Return the [x, y] coordinate for the center point of the cell that contains the specified text.  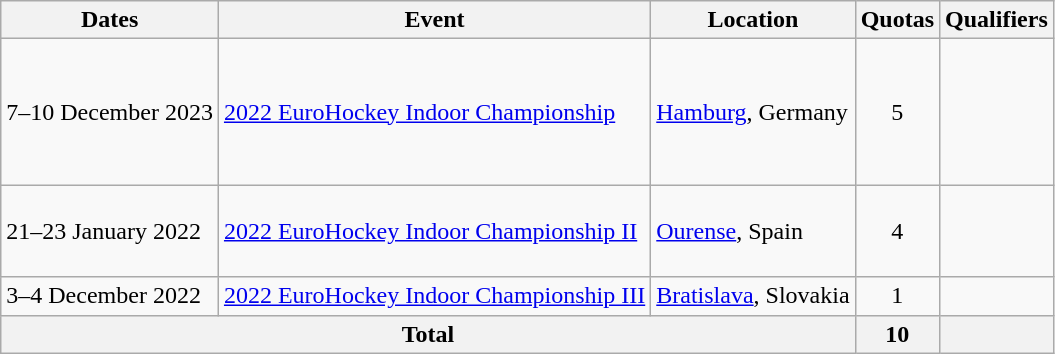
Total [428, 334]
5 [897, 112]
Location [753, 20]
21–23 January 2022 [110, 231]
2022 EuroHockey Indoor Championship II [434, 231]
1 [897, 296]
7–10 December 2023 [110, 112]
Bratislava, Slovakia [753, 296]
Event [434, 20]
Dates [110, 20]
Hamburg, Germany [753, 112]
Ourense, Spain [753, 231]
2022 EuroHockey Indoor Championship [434, 112]
Quotas [897, 20]
4 [897, 231]
3–4 December 2022 [110, 296]
2022 EuroHockey Indoor Championship III [434, 296]
Qualifiers [997, 20]
10 [897, 334]
